Find where the given text appears and provide that cell's center as (x, y) coordinate. 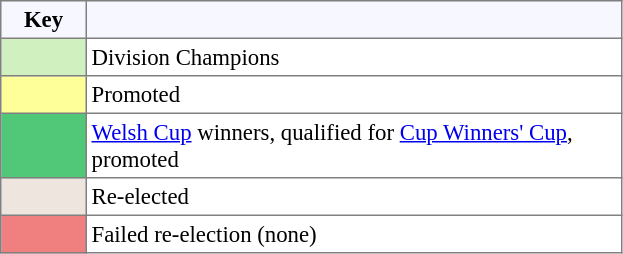
Failed re-election (none) (354, 234)
Welsh Cup winners, qualified for Cup Winners' Cup, promoted (354, 145)
Key (44, 20)
Division Champions (354, 57)
Re-elected (354, 197)
Promoted (354, 95)
